Determine the (x, y) coordinate at the center of the cell enclosing the given text.  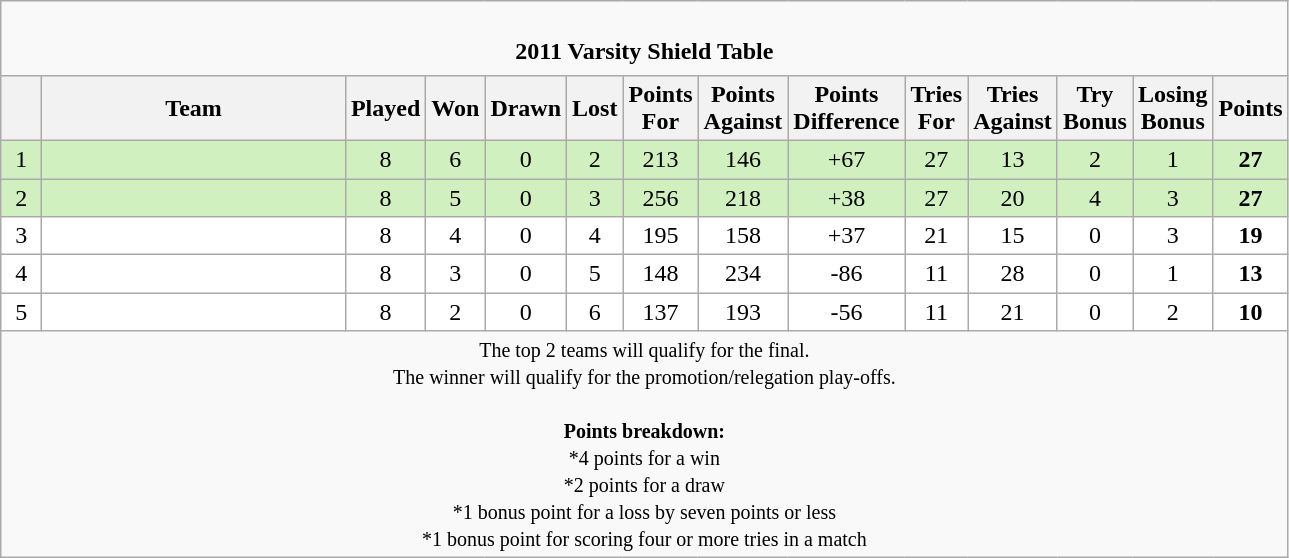
Played (385, 108)
158 (743, 236)
256 (660, 197)
Points (1250, 108)
148 (660, 274)
Drawn (526, 108)
10 (1250, 312)
Team (194, 108)
Points For (660, 108)
Points Difference (846, 108)
+67 (846, 159)
193 (743, 312)
28 (1013, 274)
Tries For (936, 108)
19 (1250, 236)
218 (743, 197)
146 (743, 159)
+38 (846, 197)
15 (1013, 236)
Tries Against (1013, 108)
+37 (846, 236)
195 (660, 236)
234 (743, 274)
Won (456, 108)
20 (1013, 197)
213 (660, 159)
Points Against (743, 108)
Losing Bonus (1172, 108)
-56 (846, 312)
Lost (595, 108)
137 (660, 312)
-86 (846, 274)
Try Bonus (1094, 108)
